Locate the cell with the specified text and output its (X, Y) center coordinate. 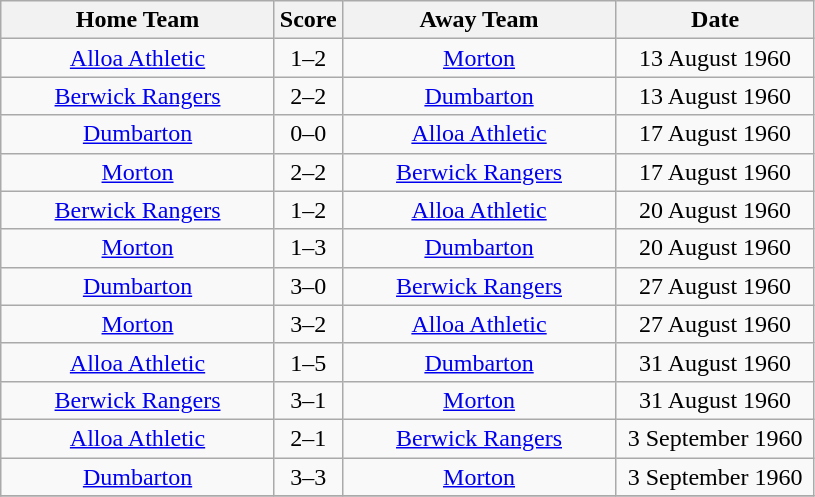
1–3 (308, 248)
2–1 (308, 438)
Score (308, 20)
3–0 (308, 286)
0–0 (308, 134)
Away Team (479, 20)
1–5 (308, 362)
Home Team (138, 20)
3–3 (308, 477)
Date (716, 20)
3–1 (308, 400)
3–2 (308, 324)
